Scan for the cell matching the given text and deliver its (X, Y) coordinate at center. 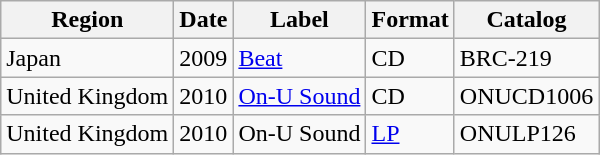
Beat (300, 58)
Region (88, 20)
Label (300, 20)
2009 (204, 58)
LP (410, 134)
Date (204, 20)
BRC-219 (526, 58)
Format (410, 20)
ONUCD1006 (526, 96)
ONULP126 (526, 134)
Catalog (526, 20)
Japan (88, 58)
